For the text-containing cell, return its midpoint in [X, Y] coordinate format. 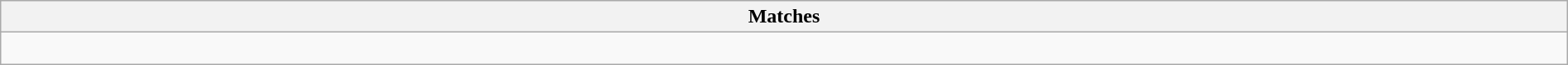
Matches [784, 17]
